Scan for the cell matching the given text and deliver its [x, y] coordinate at center. 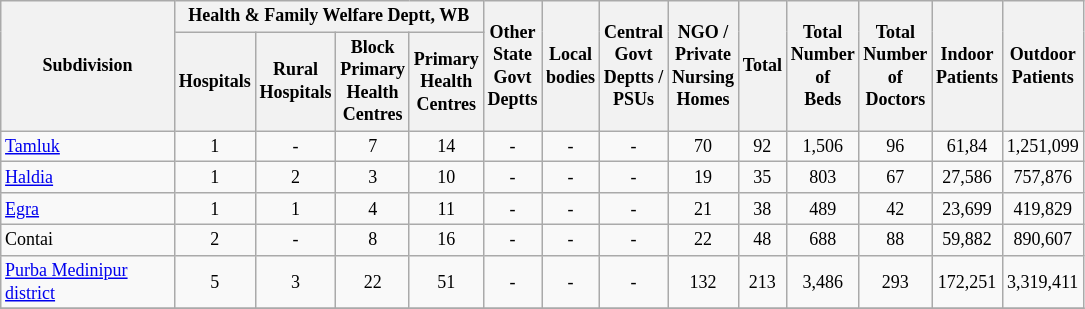
OtherStateGovtDeptts [512, 66]
RuralHospitals [296, 82]
489 [822, 208]
NGO /PrivateNursingHomes [704, 66]
61,84 [968, 146]
132 [704, 282]
Haldia [88, 178]
Egra [88, 208]
67 [896, 178]
688 [822, 240]
Localbodies [571, 66]
BlockPrimaryHealthCentres [373, 82]
Contai [88, 240]
14 [446, 146]
172,251 [968, 282]
10 [446, 178]
51 [446, 282]
419,829 [1042, 208]
TotalNumberofDoctors [896, 66]
213 [762, 282]
96 [896, 146]
8 [373, 240]
21 [704, 208]
Tamluk [88, 146]
890,607 [1042, 240]
1,251,099 [1042, 146]
70 [704, 146]
16 [446, 240]
Purba Medinipur district [88, 282]
CentralGovtDeptts /PSUs [633, 66]
92 [762, 146]
Health & Family Welfare Deptt, WB [328, 16]
Subdivision [88, 66]
293 [896, 282]
1,506 [822, 146]
42 [896, 208]
3,319,411 [1042, 282]
7 [373, 146]
59,882 [968, 240]
Hospitals [214, 82]
11 [446, 208]
IndoorPatients [968, 66]
5 [214, 282]
TotalNumberofBeds [822, 66]
OutdoorPatients [1042, 66]
PrimaryHealthCentres [446, 82]
27,586 [968, 178]
23,699 [968, 208]
35 [762, 178]
88 [896, 240]
757,876 [1042, 178]
4 [373, 208]
Total [762, 66]
803 [822, 178]
3,486 [822, 282]
38 [762, 208]
48 [762, 240]
19 [704, 178]
